Capture the cell that displays the provided text and extract its [X, Y] central coordinate. 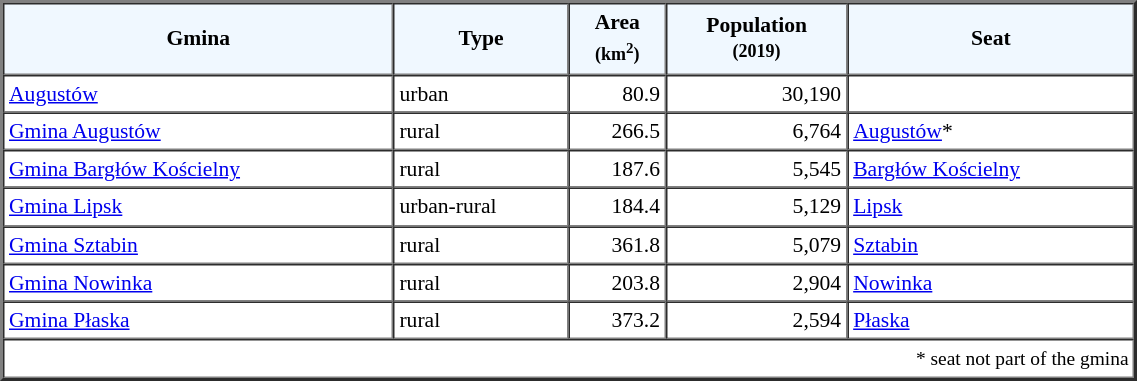
Gmina [198, 38]
5,545 [756, 169]
Płaska [990, 321]
Area(km2) [618, 38]
urban [480, 93]
Gmina Lipsk [198, 207]
Sztabin [990, 245]
Gmina Bargłów Kościelny [198, 169]
Bargłów Kościelny [990, 169]
Gmina Płaska [198, 321]
2,904 [756, 283]
Population(2019) [756, 38]
Nowinka [990, 283]
80.9 [618, 93]
6,764 [756, 131]
Augustów* [990, 131]
30,190 [756, 93]
Gmina Nowinka [198, 283]
266.5 [618, 131]
5,079 [756, 245]
* seat not part of the gmina [569, 359]
5,129 [756, 207]
Seat [990, 38]
373.2 [618, 321]
Augustów [198, 93]
urban-rural [480, 207]
187.6 [618, 169]
361.8 [618, 245]
2,594 [756, 321]
203.8 [618, 283]
Gmina Sztabin [198, 245]
Lipsk [990, 207]
Type [480, 38]
184.4 [618, 207]
Gmina Augustów [198, 131]
